Determine the (x, y) coordinate at the center of the cell enclosing the given text.  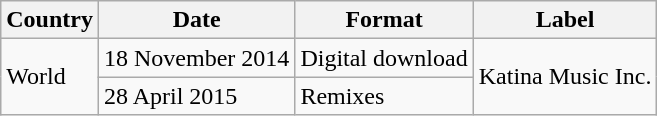
Katina Music Inc. (565, 77)
28 April 2015 (196, 96)
Remixes (384, 96)
Digital download (384, 58)
18 November 2014 (196, 58)
Format (384, 20)
World (50, 77)
Date (196, 20)
Country (50, 20)
Label (565, 20)
